Find where the given text appears and provide that cell's center as (x, y) coordinate. 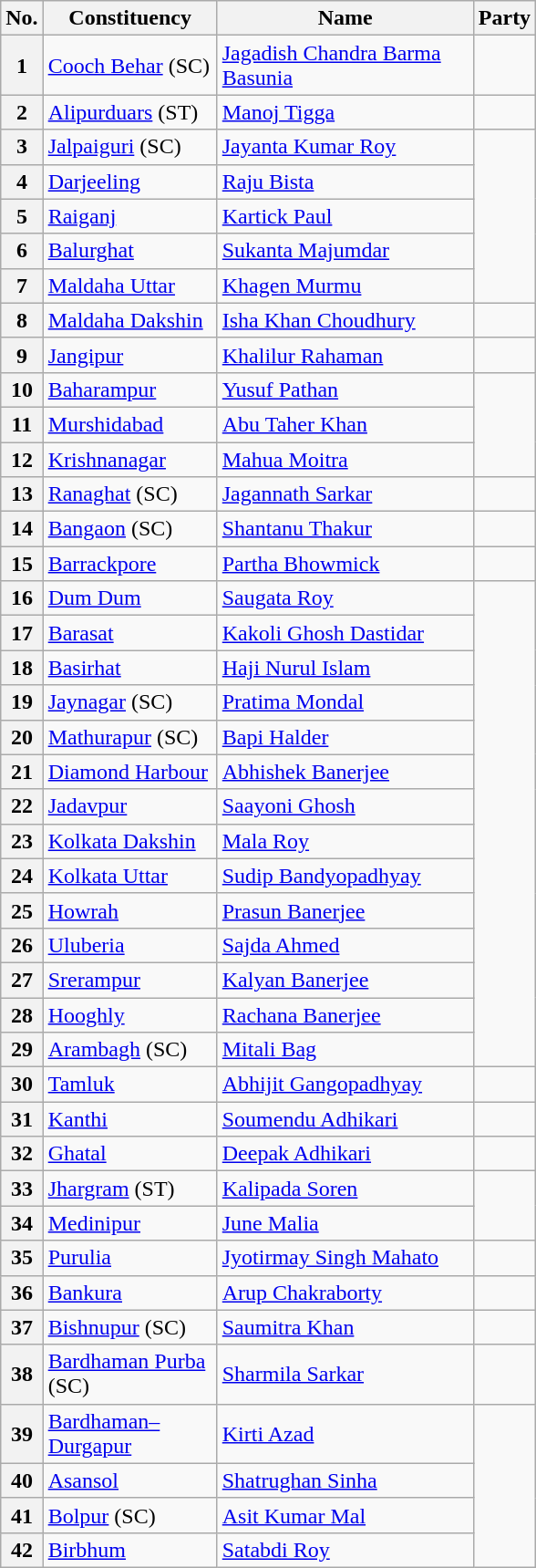
Birbhum (129, 1550)
28 (22, 1015)
30 (22, 1085)
Bangaon (SC) (129, 529)
Rachana Banerjee (345, 1015)
41 (22, 1515)
3 (22, 147)
6 (22, 251)
Kalipada Soren (345, 1189)
Asansol (129, 1480)
35 (22, 1258)
8 (22, 320)
Mathurapur (SC) (129, 737)
Arambagh (SC) (129, 1050)
Kakoli Ghosh Dastidar (345, 633)
Jagannath Sarkar (345, 494)
Yusuf Pathan (345, 389)
21 (22, 772)
Saumitra Khan (345, 1327)
Bankura (129, 1293)
13 (22, 494)
Name (345, 18)
Ghatal (129, 1154)
Saugata Roy (345, 598)
42 (22, 1550)
Uluberia (129, 945)
37 (22, 1327)
34 (22, 1223)
36 (22, 1293)
14 (22, 529)
Haji Nurul Islam (345, 668)
Asit Kumar Mal (345, 1515)
Jadavpur (129, 806)
Isha Khan Choudhury (345, 320)
Raju Bista (345, 182)
25 (22, 910)
2 (22, 112)
29 (22, 1050)
Purulia (129, 1258)
Dum Dum (129, 598)
Maldaha Dakshin (129, 320)
Abhishek Banerjee (345, 772)
27 (22, 980)
Sukanta Majumdar (345, 251)
Ranaghat (SC) (129, 494)
Jayanta Kumar Roy (345, 147)
12 (22, 459)
Howrah (129, 910)
Abu Taher Khan (345, 424)
Barrackpore (129, 564)
Manoj Tigga (345, 112)
Prasun Banerjee (345, 910)
Sharmila Sarkar (345, 1374)
Kanthi (129, 1119)
Balurghat (129, 251)
16 (22, 598)
9 (22, 355)
Krishnanagar (129, 459)
Bardhaman–Durgapur (129, 1434)
Baharampur (129, 389)
38 (22, 1374)
Bardhaman Purba (SC) (129, 1374)
Darjeeling (129, 182)
Constituency (129, 18)
Alipurduars (ST) (129, 112)
23 (22, 841)
Medinipur (129, 1223)
Party (504, 18)
Srerampur (129, 980)
Diamond Harbour (129, 772)
Abhijit Gangopadhyay (345, 1085)
Basirhat (129, 668)
Shatrughan Sinha (345, 1480)
Deepak Adhikari (345, 1154)
17 (22, 633)
4 (22, 182)
39 (22, 1434)
19 (22, 702)
31 (22, 1119)
20 (22, 737)
10 (22, 389)
Bolpur (SC) (129, 1515)
Maldaha Uttar (129, 286)
June Malia (345, 1223)
Kolkata Dakshin (129, 841)
Kartick Paul (345, 216)
Kolkata Uttar (129, 876)
26 (22, 945)
Mahua Moitra (345, 459)
Raiganj (129, 216)
Jyotirmay Singh Mahato (345, 1258)
Shantanu Thakur (345, 529)
Kirti Azad (345, 1434)
Jhargram (ST) (129, 1189)
Tamluk (129, 1085)
Barasat (129, 633)
Khalilur Rahaman (345, 355)
7 (22, 286)
Jalpaiguri (SC) (129, 147)
Bapi Halder (345, 737)
18 (22, 668)
Jangipur (129, 355)
40 (22, 1480)
Bishnupur (SC) (129, 1327)
Sudip Bandyopadhyay (345, 876)
22 (22, 806)
Mitali Bag (345, 1050)
Cooch Behar (SC) (129, 66)
1 (22, 66)
Saayoni Ghosh (345, 806)
Jaynagar (SC) (129, 702)
Jagadish Chandra Barma Basunia (345, 66)
15 (22, 564)
No. (22, 18)
Hooghly (129, 1015)
Khagen Murmu (345, 286)
5 (22, 216)
11 (22, 424)
Sajda Ahmed (345, 945)
24 (22, 876)
Partha Bhowmick (345, 564)
33 (22, 1189)
Murshidabad (129, 424)
Satabdi Roy (345, 1550)
Soumendu Adhikari (345, 1119)
32 (22, 1154)
Mala Roy (345, 841)
Kalyan Banerjee (345, 980)
Arup Chakraborty (345, 1293)
Pratima Mondal (345, 702)
